For the text-containing cell, return its midpoint in [X, Y] coordinate format. 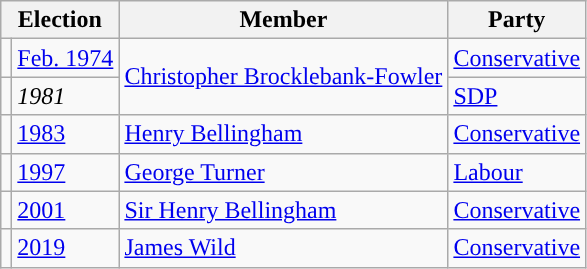
James Wild [284, 248]
Member [284, 20]
Henry Bellingham [284, 134]
Labour [517, 172]
2019 [66, 248]
George Turner [284, 172]
Sir Henry Bellingham [284, 210]
1997 [66, 172]
Feb. 1974 [66, 58]
SDP [517, 96]
Party [517, 20]
1981 [66, 96]
1983 [66, 134]
Election [60, 20]
2001 [66, 210]
Christopher Brocklebank-Fowler [284, 77]
